Return the (x, y) coordinate for the center point of the cell that contains the specified text.  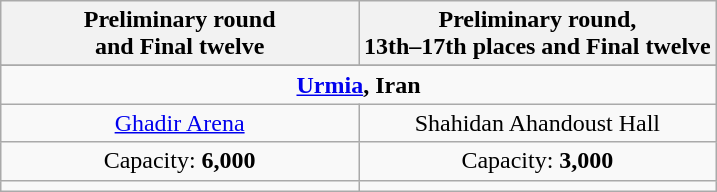
Preliminary roundand Final twelve (180, 34)
Capacity: 6,000 (180, 161)
Capacity: 3,000 (537, 161)
Urmia, Iran (359, 85)
Shahidan Ahandoust Hall (537, 123)
Ghadir Arena (180, 123)
Preliminary round,13th–17th places and Final twelve (537, 34)
